Scan for the cell matching the given text and deliver its [X, Y] coordinate at center. 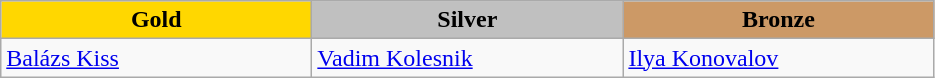
Vadim Kolesnik [468, 58]
Bronze [778, 20]
Gold [156, 20]
Ilya Konovalov [778, 58]
Silver [468, 20]
Balázs Kiss [156, 58]
